Locate the cell with the specified text and output its (x, y) center coordinate. 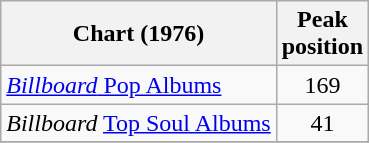
Peakposition (322, 34)
169 (322, 85)
Billboard Pop Albums (138, 85)
Billboard Top Soul Albums (138, 123)
41 (322, 123)
Chart (1976) (138, 34)
